Determine the (X, Y) coordinate at the center of the cell enclosing the given text.  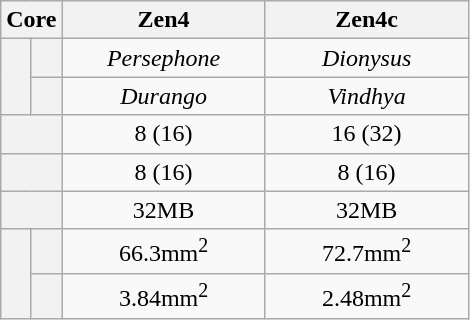
Persephone (164, 58)
2.48mm2 (366, 296)
Core (32, 20)
72.7mm2 (366, 252)
66.3mm2 (164, 252)
Durango (164, 96)
Dionysus (366, 58)
16 (32) (366, 134)
Vindhya (366, 96)
Zen4c (366, 20)
3.84mm2 (164, 296)
Zen4 (164, 20)
